Search for the cell housing the specified text and yield its [X, Y] center coordinate. 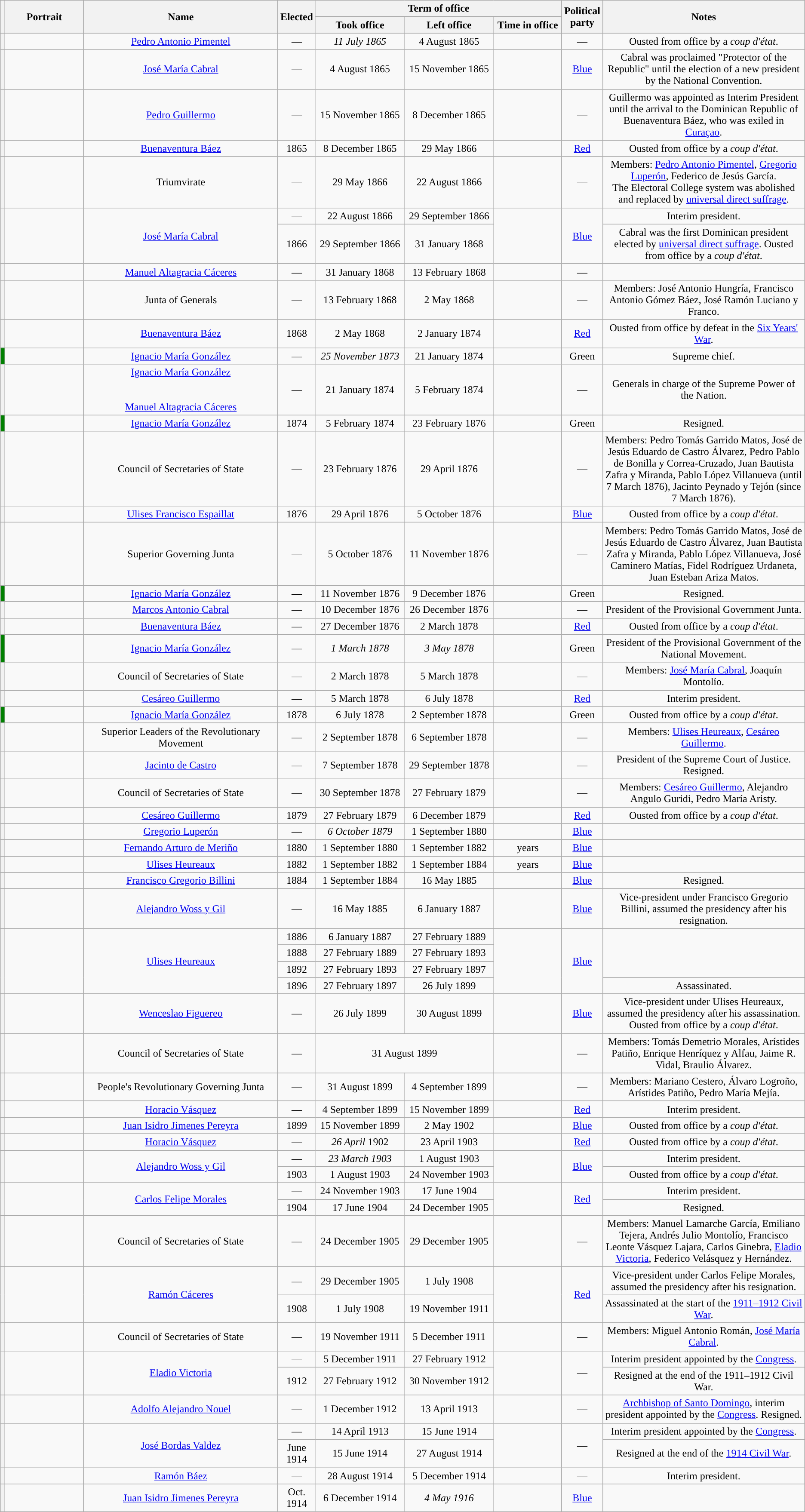
1892 [297, 969]
Manuel Altagracia Cáceres [181, 272]
23 March 1903 [359, 1158]
Members: José María Cabral, Joaquín Montolío. [704, 676]
1886 [297, 937]
25 November 1873 [359, 356]
1880 [297, 848]
Name [181, 17]
Carlos Felipe Morales [181, 1199]
Term of office [439, 9]
Assassinated at the start of the 1911–1912 Civil War. [704, 1309]
José Bordas Valdez [181, 1445]
Left office [449, 25]
1899 [297, 1125]
Generals in charge of the Supreme Power of the Nation. [704, 390]
27 August 1914 [449, 1454]
Junta of Generals [181, 300]
Gregorio Luperón [181, 832]
9 December 1876 [449, 593]
6 September 1878 [449, 737]
Archbishop of Santo Domingo, interim president appointed by the Congress. Resigned. [704, 1409]
2 May 1902 [449, 1125]
Superior Leaders of the Revolutionary Movement [181, 737]
Oct.1914 [297, 1497]
29 September 1878 [449, 765]
5 December 1914 [449, 1475]
30 November 1912 [449, 1381]
Resigned at the end of the 1911–1912 Civil War. [704, 1381]
Cabral was proclaimed "Protector of the Republic" until the election of a new president by the National Convention. [704, 69]
26 December 1876 [449, 610]
1866 [297, 244]
Pedro Guillermo [181, 114]
Superior Governing Junta [181, 554]
Ignacio María GonzálezManuel Altagracia Cáceres [181, 390]
11 July 1865 [359, 41]
13 April 1913 [449, 1409]
Triumvirate [181, 182]
Wenceslao Figuereo [181, 1014]
June1914 [297, 1454]
Pedro Antonio Pimentel [181, 41]
23 April 1903 [449, 1142]
1 December 1912 [359, 1409]
4 May 1916 [449, 1497]
Took office [359, 25]
1908 [297, 1309]
Portrait [44, 17]
Marcos Antonio Cabral [181, 610]
30 August 1899 [449, 1014]
Members: Cesáreo Guillermo, Alejandro Angulo Guridi, Pedro María Aristy. [704, 793]
Ramón Cáceres [181, 1295]
People's Revolutionary Governing Junta [181, 1087]
President of the Provisional Government Junta. [704, 610]
Members: Tomás Demetrio Morales, Arístides Patiño, Enrique Henríquez y Alfau, Jaime R. Vidal, Braulio Álvarez. [704, 1053]
Adolfo Alejandro Nouel [181, 1409]
Cabral was the first Dominican president elected by universal direct suffrage. Ousted from office by a coup d'état. [704, 244]
Time in office [528, 25]
28 August 1914 [359, 1475]
Vice-president under Francisco Gregorio Billini, assumed the presidency after his resignation. [704, 909]
10 December 1876 [359, 610]
30 September 1878 [359, 793]
1865 [297, 148]
6 October 1879 [359, 832]
7 September 1878 [359, 765]
1884 [297, 881]
26 April 1902 [359, 1142]
2 January 1874 [449, 334]
President of the Provisional Government of the National Movement. [704, 648]
Members: José Antonio Hungría, Francisco Antonio Gómez Báez, José Ramón Luciano y Franco. [704, 300]
1878 [297, 715]
1903 [297, 1175]
Supreme chief. [704, 356]
Eladio Victoria [181, 1373]
Members: Mariano Cestero, Álvaro Logroño, Arístides Patiño, Pedro María Mejía. [704, 1087]
1 March 1878 [359, 648]
Francisco Gregorio Billini [181, 881]
Resigned at the end of the 1914 Civil War. [704, 1454]
1879 [297, 815]
1874 [297, 424]
1912 [297, 1381]
1904 [297, 1208]
Ramón Báez [181, 1475]
Members: Ulises Heureaux, Cesáreo Guillermo. [704, 737]
Notes [704, 17]
1888 [297, 953]
1896 [297, 986]
Vice-president under Carlos Felipe Morales, assumed the presidency after his resignation. [704, 1281]
14 April 1913 [359, 1431]
1876 [297, 514]
Jacinto de Castro [181, 765]
Vice-president under Ulises Heureaux, assumed the presidency after his assassination. Ousted from office by a coup d'état. [704, 1014]
6 December 1879 [449, 815]
Assassinated. [704, 986]
Guillermo was appointed as Interim President until the arrival to the Dominican Republic of Buenaventura Báez, who was exiled in Curaçao. [704, 114]
Politicalparty [582, 17]
1868 [297, 334]
Ulises Francisco Espaillat [181, 514]
Fernando Arturo de Meriño [181, 848]
Ousted from office by defeat in the Six Years' War. [704, 334]
3 May 1878 [449, 648]
6 December 1914 [359, 1497]
Elected [297, 17]
27 December 1876 [359, 626]
Members: Miguel Antonio Román, José María Cabral. [704, 1337]
1882 [297, 864]
President of the Supreme Court of Justice. Resigned. [704, 765]
